For the text-containing cell, return its midpoint in (X, Y) coordinate format. 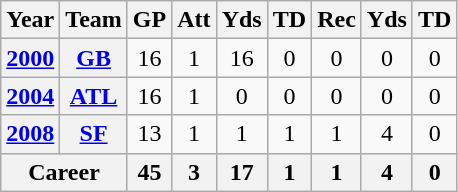
2008 (30, 134)
3 (194, 172)
45 (149, 172)
Career (64, 172)
ATL (94, 96)
GB (94, 58)
2000 (30, 58)
2004 (30, 96)
Year (30, 20)
GP (149, 20)
SF (94, 134)
Team (94, 20)
13 (149, 134)
Att (194, 20)
Rec (337, 20)
17 (242, 172)
